Output the [X, Y] coordinate of the center of the cell containing the given text.  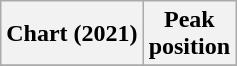
Peakposition [189, 34]
Chart (2021) [72, 34]
